Search for the cell housing the specified text and yield its [x, y] center coordinate. 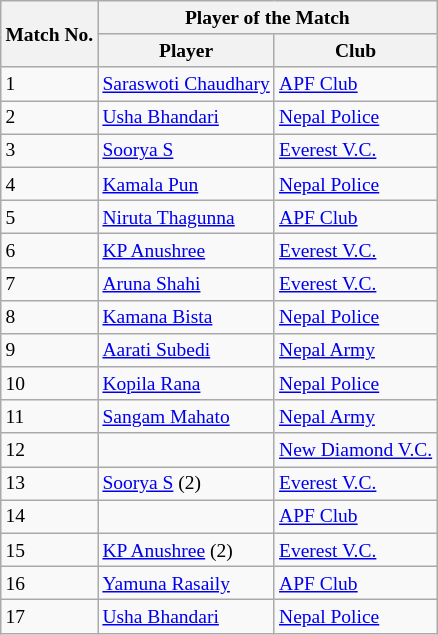
3 [50, 150]
1 [50, 84]
Sangam Mahato [186, 416]
2 [50, 118]
Kamala Pun [186, 184]
Player of the Match [268, 18]
7 [50, 284]
8 [50, 316]
KP Anushree [186, 250]
17 [50, 616]
Match No. [50, 34]
4 [50, 184]
10 [50, 384]
New Diamond V.C. [355, 450]
Player [186, 50]
Kamana Bista [186, 316]
12 [50, 450]
6 [50, 250]
Saraswoti Chaudhary [186, 84]
Soorya S (2) [186, 484]
Aruna Shahi [186, 284]
Aarati Subedi [186, 350]
13 [50, 484]
9 [50, 350]
15 [50, 550]
14 [50, 516]
Kopila Rana [186, 384]
Yamuna Rasaily [186, 584]
Niruta Thagunna [186, 216]
Club [355, 50]
5 [50, 216]
11 [50, 416]
16 [50, 584]
Soorya S [186, 150]
KP Anushree (2) [186, 550]
